Find where the given text appears and provide that cell's center as (X, Y) coordinate. 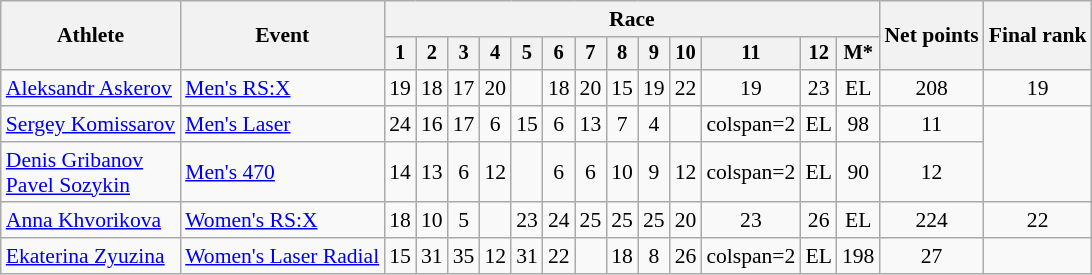
16 (432, 124)
1 (400, 54)
Anna Khvorikova (90, 221)
Event (282, 36)
208 (931, 88)
Men's RS:X (282, 88)
198 (858, 256)
3 (464, 54)
Sergey Komissarov (90, 124)
14 (400, 172)
Race (632, 19)
Men's Laser (282, 124)
90 (858, 172)
Women's Laser Radial (282, 256)
Athlete (90, 36)
35 (464, 256)
Denis GribanovPavel Sozykin (90, 172)
27 (931, 256)
Aleksandr Askerov (90, 88)
Men's 470 (282, 172)
Ekaterina Zyuzina (90, 256)
Final rank (1038, 36)
Net points (931, 36)
2 (432, 54)
M* (858, 54)
98 (858, 124)
Women's RS:X (282, 221)
224 (931, 221)
